Search for the cell housing the specified text and yield its (x, y) center coordinate. 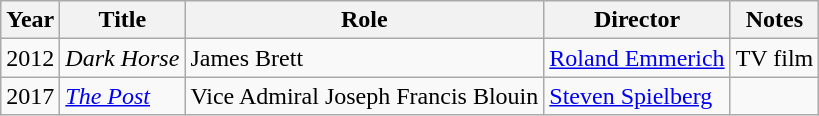
Dark Horse (122, 58)
Vice Admiral Joseph Francis Blouin (364, 96)
James Brett (364, 58)
2017 (30, 96)
Title (122, 20)
The Post (122, 96)
Roland Emmerich (637, 58)
Steven Spielberg (637, 96)
Director (637, 20)
TV film (774, 58)
Notes (774, 20)
2012 (30, 58)
Year (30, 20)
Role (364, 20)
